Find where the given text appears and provide that cell's center as (X, Y) coordinate. 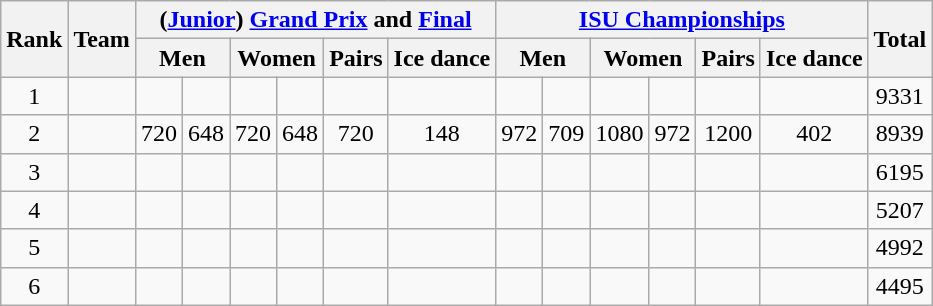
709 (566, 134)
6 (34, 286)
4992 (900, 248)
148 (442, 134)
ISU Championships (682, 20)
4495 (900, 286)
Total (900, 39)
Rank (34, 39)
(Junior) Grand Prix and Final (315, 20)
1 (34, 96)
8939 (900, 134)
Team (102, 39)
1080 (620, 134)
9331 (900, 96)
2 (34, 134)
5207 (900, 210)
6195 (900, 172)
4 (34, 210)
402 (814, 134)
1200 (728, 134)
5 (34, 248)
3 (34, 172)
